Provide the (X, Y) coordinate of the cell's center where the given text is located.  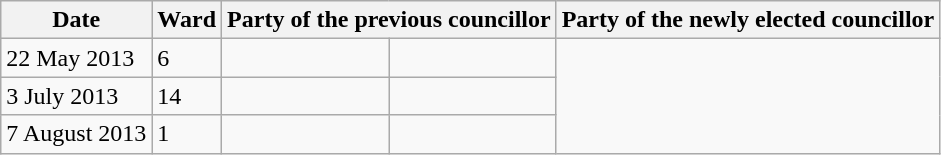
Ward (187, 20)
6 (187, 58)
14 (187, 96)
7 August 2013 (76, 134)
1 (187, 134)
3 July 2013 (76, 96)
Party of the previous councillor (390, 20)
Party of the newly elected councillor (748, 20)
Date (76, 20)
22 May 2013 (76, 58)
